From the cell containing the given text, extract its center point as (X, Y) coordinate. 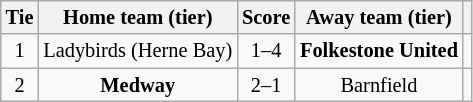
2 (20, 85)
Home team (tier) (138, 17)
1 (20, 51)
1–4 (266, 51)
2–1 (266, 85)
Folkestone United (379, 51)
Ladybirds (Herne Bay) (138, 51)
Away team (tier) (379, 17)
Tie (20, 17)
Score (266, 17)
Barnfield (379, 85)
Medway (138, 85)
